Detect which cell encompasses the target text, then output its [x, y] center coordinate. 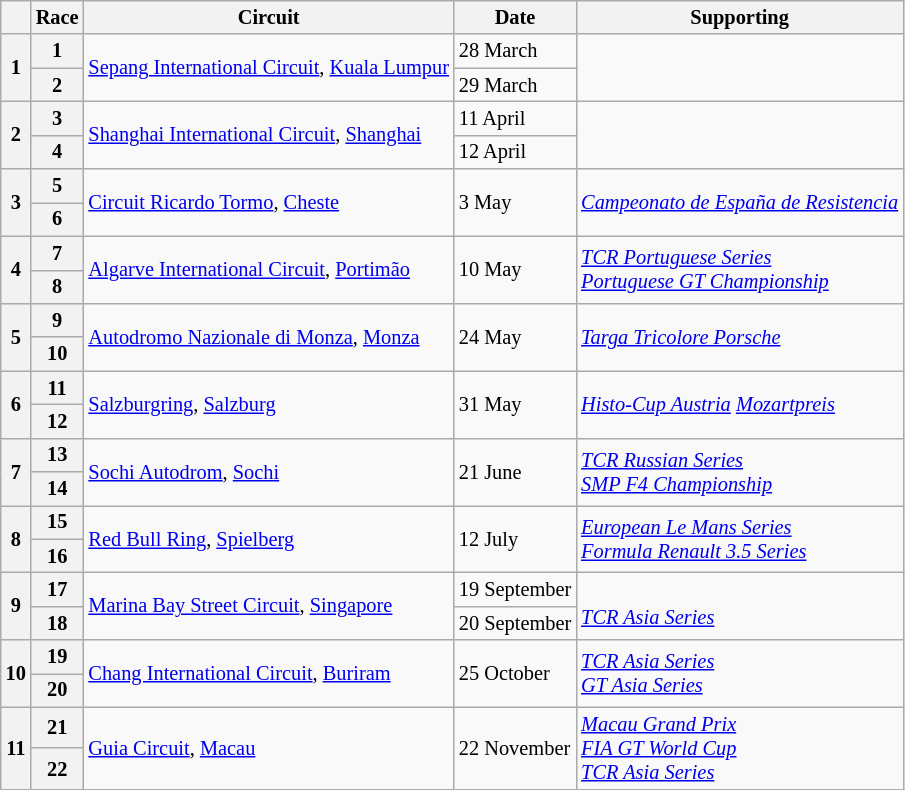
22 November [515, 748]
12 July [515, 538]
Macau Grand PrixFIA GT World CupTCR Asia Series [740, 748]
12 April [515, 152]
Histo-Cup Austria Mozartpreis [740, 404]
15 [58, 522]
18 [58, 623]
21 [58, 728]
24 May [515, 336]
Guia Circuit, Macau [268, 748]
14 [58, 489]
20 September [515, 623]
TCR Russian SeriesSMP F4 Championship [740, 472]
Sepang International Circuit, Kuala Lumpur [268, 68]
Red Bull Ring, Spielberg [268, 538]
13 [58, 455]
Chang International Circuit, Buriram [268, 674]
TCR Portuguese SeriesPortuguese GT Championship [740, 270]
Algarve International Circuit, Portimão [268, 270]
European Le Mans SeriesFormula Renault 3.5 Series [740, 538]
10 May [515, 270]
Salzburgring, Salzburg [268, 404]
16 [58, 556]
12 [58, 421]
Shanghai International Circuit, Shanghai [268, 134]
17 [58, 589]
20 [58, 690]
29 March [515, 85]
Campeonato de España de Resistencia [740, 202]
19 September [515, 589]
Circuit [268, 17]
Date [515, 17]
22 [58, 768]
21 June [515, 472]
Autodromo Nazionale di Monza, Monza [268, 336]
19 [58, 657]
Sochi Autodrom, Sochi [268, 472]
TCR Asia SeriesGT Asia Series [740, 674]
Supporting [740, 17]
Targa Tricolore Porsche [740, 336]
28 March [515, 51]
Circuit Ricardo Tormo, Cheste [268, 202]
11 April [515, 118]
TCR Asia Series [740, 606]
3 May [515, 202]
Marina Bay Street Circuit, Singapore [268, 606]
25 October [515, 674]
Race [58, 17]
31 May [515, 404]
